Provide the (x, y) coordinate of the cell's center where the given text is located.  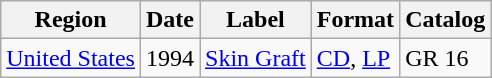
CD, LP (355, 58)
Catalog (446, 20)
Skin Graft (256, 58)
Date (170, 20)
GR 16 (446, 58)
Label (256, 20)
Region (71, 20)
1994 (170, 58)
United States (71, 58)
Format (355, 20)
